Return [x, y] of the center of cell containing provided text 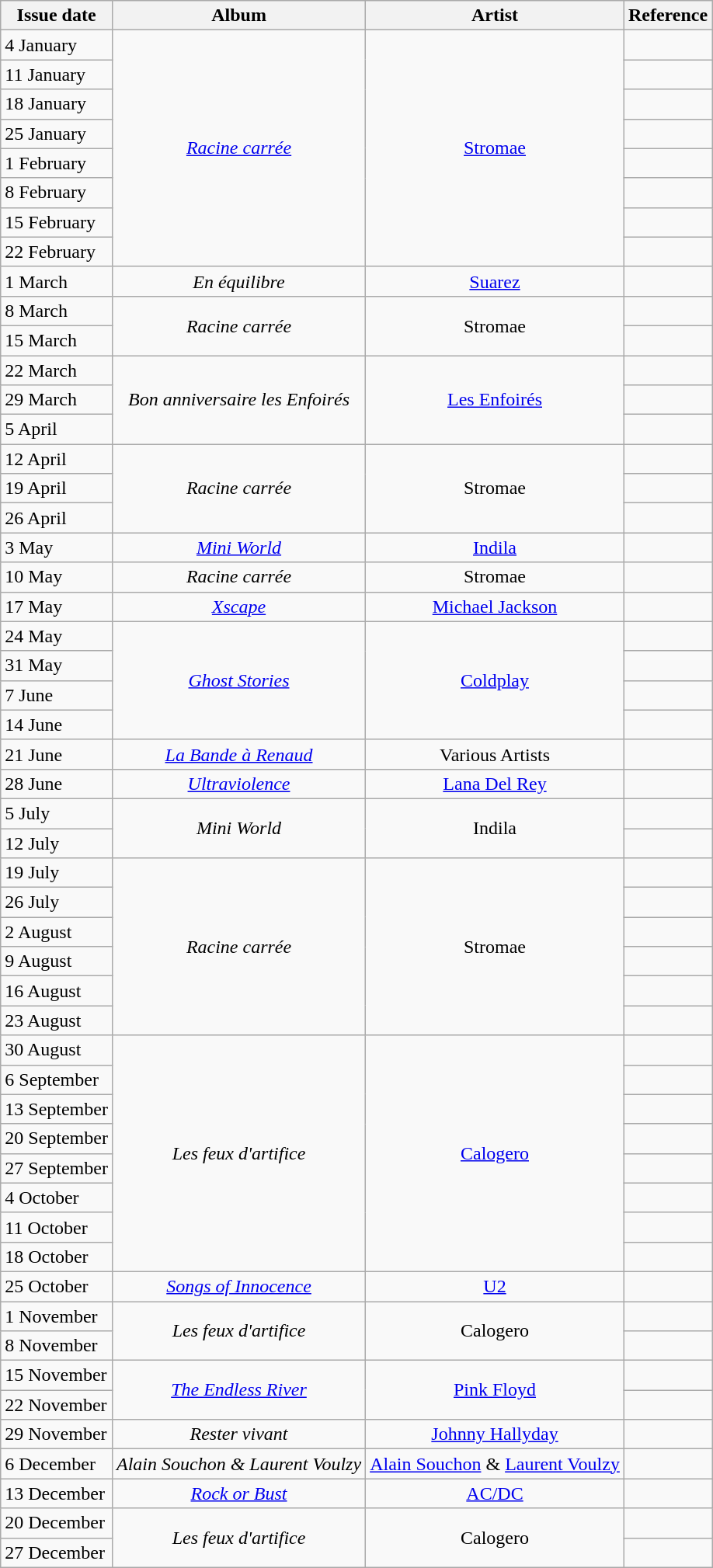
Issue date [57, 16]
26 July [57, 902]
3 May [57, 548]
5 April [57, 429]
Pink Floyd [496, 1390]
20 December [57, 1523]
11 January [57, 75]
22 November [57, 1405]
19 July [57, 873]
15 March [57, 340]
Rester vivant [238, 1434]
27 December [57, 1552]
Ultraviolence [238, 784]
22 March [57, 370]
12 July [57, 843]
15 November [57, 1375]
31 May [57, 666]
16 August [57, 991]
20 September [57, 1139]
8 November [57, 1346]
29 March [57, 400]
18 October [57, 1257]
8 February [57, 193]
Bon anniversaire les Enfoirés [238, 400]
6 September [57, 1080]
15 February [57, 222]
5 July [57, 813]
Songs of Innocence [238, 1286]
9 August [57, 961]
U2 [496, 1286]
La Bande à Renaud [238, 754]
Les Enfoirés [496, 400]
19 April [57, 488]
AC/DC [496, 1493]
11 October [57, 1227]
4 October [57, 1198]
Suarez [496, 281]
Reference [668, 16]
Johnny Hallyday [496, 1434]
Various Artists [496, 754]
14 June [57, 725]
6 December [57, 1464]
Artist [496, 16]
Xscape [238, 607]
13 September [57, 1109]
30 August [57, 1050]
10 May [57, 577]
17 May [57, 607]
Lana Del Rey [496, 784]
8 March [57, 311]
2 August [57, 932]
23 August [57, 1020]
26 April [57, 518]
22 February [57, 252]
28 June [57, 784]
27 September [57, 1168]
29 November [57, 1434]
25 January [57, 134]
Ghost Stories [238, 680]
7 June [57, 695]
12 April [57, 459]
18 January [57, 104]
Album [238, 16]
Rock or Bust [238, 1493]
24 May [57, 636]
21 June [57, 754]
Michael Jackson [496, 607]
13 December [57, 1493]
En équilibre [238, 281]
Coldplay [496, 680]
4 January [57, 45]
1 February [57, 163]
1 November [57, 1316]
1 March [57, 281]
The Endless River [238, 1390]
25 October [57, 1286]
